From the cell containing the given text, extract its center point as (X, Y) coordinate. 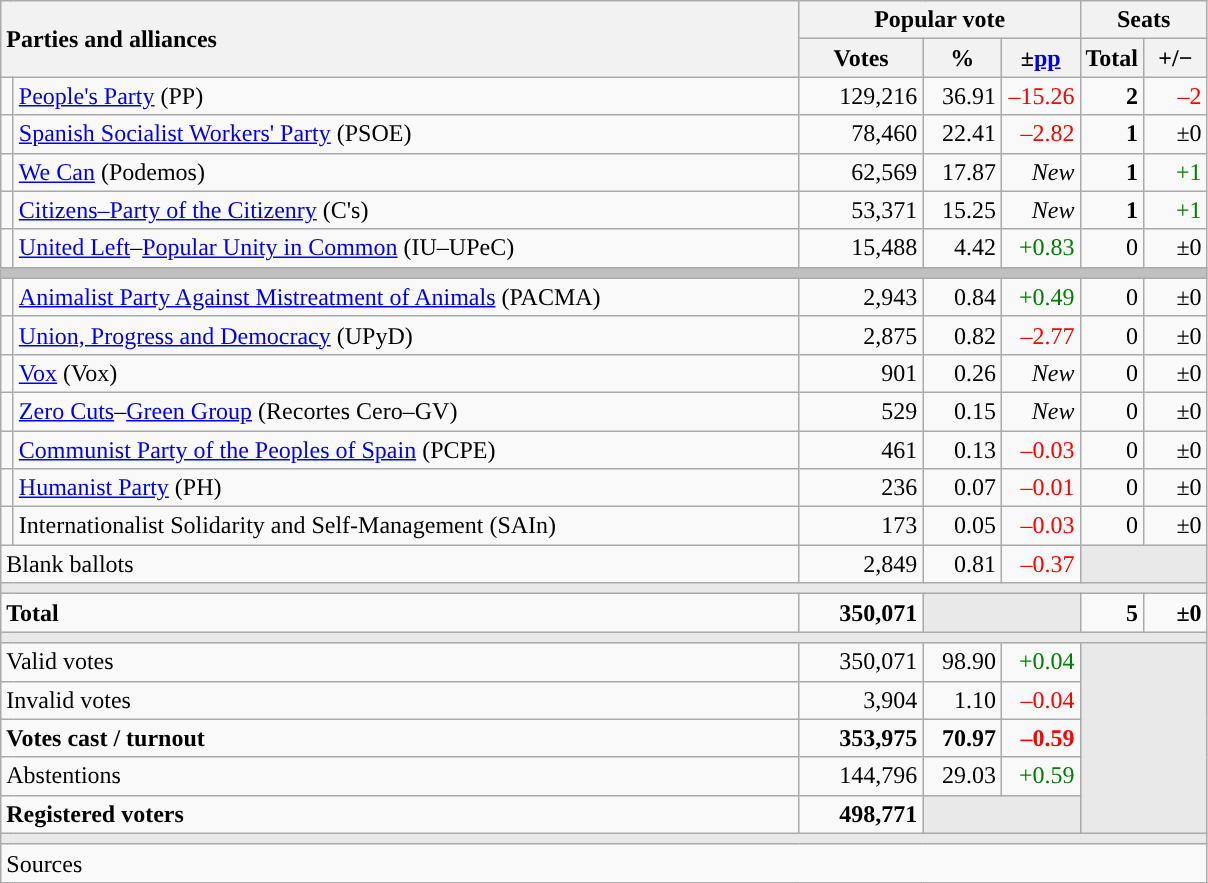
Union, Progress and Democracy (UPyD) (406, 335)
Blank ballots (400, 564)
–0.01 (1040, 488)
Animalist Party Against Mistreatment of Animals (PACMA) (406, 297)
353,975 (861, 738)
36.91 (962, 96)
144,796 (861, 776)
17.87 (962, 172)
+0.49 (1040, 297)
2 (1112, 96)
Valid votes (400, 662)
Zero Cuts–Green Group (Recortes Cero–GV) (406, 411)
Votes cast / turnout (400, 738)
0.07 (962, 488)
129,216 (861, 96)
±pp (1040, 58)
Seats (1144, 20)
901 (861, 373)
–0.04 (1040, 700)
Internationalist Solidarity and Self-Management (SAIn) (406, 526)
62,569 (861, 172)
United Left–Popular Unity in Common (IU–UPeC) (406, 248)
15.25 (962, 210)
People's Party (PP) (406, 96)
Registered voters (400, 814)
3,904 (861, 700)
236 (861, 488)
498,771 (861, 814)
529 (861, 411)
70.97 (962, 738)
1.10 (962, 700)
29.03 (962, 776)
We Can (Podemos) (406, 172)
0.05 (962, 526)
Votes (861, 58)
2,875 (861, 335)
2,943 (861, 297)
2,849 (861, 564)
0.84 (962, 297)
4.42 (962, 248)
Communist Party of the Peoples of Spain (PCPE) (406, 449)
0.13 (962, 449)
–15.26 (1040, 96)
+0.04 (1040, 662)
Sources (604, 863)
–0.59 (1040, 738)
Invalid votes (400, 700)
15,488 (861, 248)
Abstentions (400, 776)
Vox (Vox) (406, 373)
Spanish Socialist Workers' Party (PSOE) (406, 134)
Popular vote (940, 20)
Humanist Party (PH) (406, 488)
173 (861, 526)
0.26 (962, 373)
0.15 (962, 411)
–0.37 (1040, 564)
461 (861, 449)
Citizens–Party of the Citizenry (C's) (406, 210)
+0.83 (1040, 248)
% (962, 58)
53,371 (861, 210)
0.81 (962, 564)
+/− (1176, 58)
0.82 (962, 335)
Parties and alliances (400, 39)
5 (1112, 613)
–2.77 (1040, 335)
22.41 (962, 134)
+0.59 (1040, 776)
–2.82 (1040, 134)
–2 (1176, 96)
78,460 (861, 134)
98.90 (962, 662)
